For the text-containing cell, return its midpoint in [x, y] coordinate format. 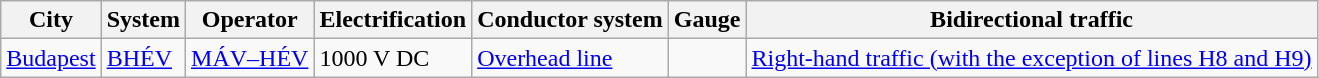
BHÉV [143, 58]
System [143, 20]
1000 V DC [393, 58]
MÁV–HÉV [250, 58]
Operator [250, 20]
City [51, 20]
Electrification [393, 20]
Right-hand traffic (with the exception of lines H8 and H9) [1032, 58]
Budapest [51, 58]
Conductor system [570, 20]
Gauge [707, 20]
Overhead line [570, 58]
Bidirectional traffic [1032, 20]
